Identify which cell holds the provided text, then report its (X, Y) central coordinate. 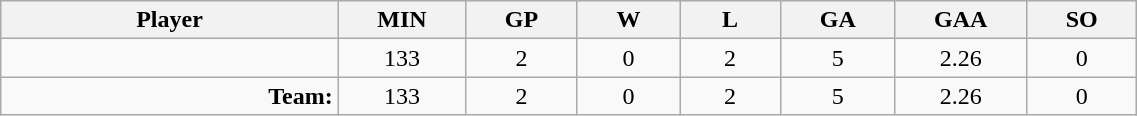
GA (838, 20)
MIN (402, 20)
Team: (170, 96)
L (730, 20)
GAA (961, 20)
W (628, 20)
GP (522, 20)
SO (1081, 20)
Player (170, 20)
